Extract the [x, y] coordinate from the center of the cell holding the provided text.  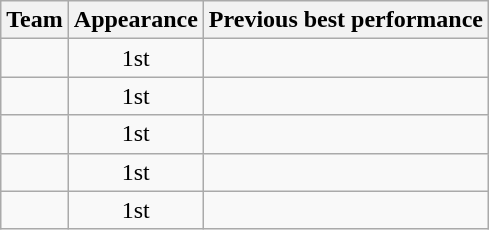
Previous best performance [346, 20]
Team [35, 20]
Appearance [136, 20]
